Pinpoint the cell where the given text exists, returning its (x, y) midpoint coordinate. 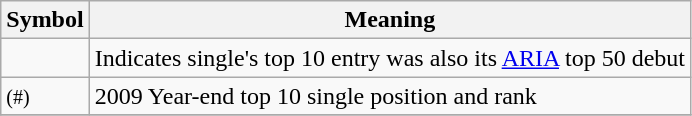
Meaning (390, 20)
Symbol (45, 20)
Indicates single's top 10 entry was also its ARIA top 50 debut (390, 58)
(#) (45, 96)
2009 Year-end top 10 single position and rank (390, 96)
